From the cell containing the given text, extract its center point as (x, y) coordinate. 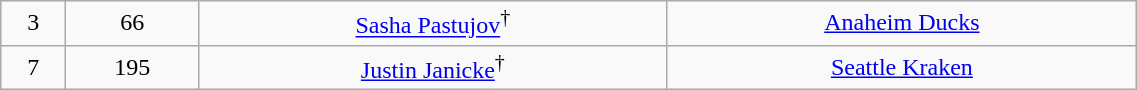
7 (34, 68)
Seattle Kraken (902, 68)
Sasha Pastujov† (433, 24)
Justin Janicke† (433, 68)
3 (34, 24)
Anaheim Ducks (902, 24)
66 (132, 24)
195 (132, 68)
